Capture the cell that displays the provided text and extract its (x, y) central coordinate. 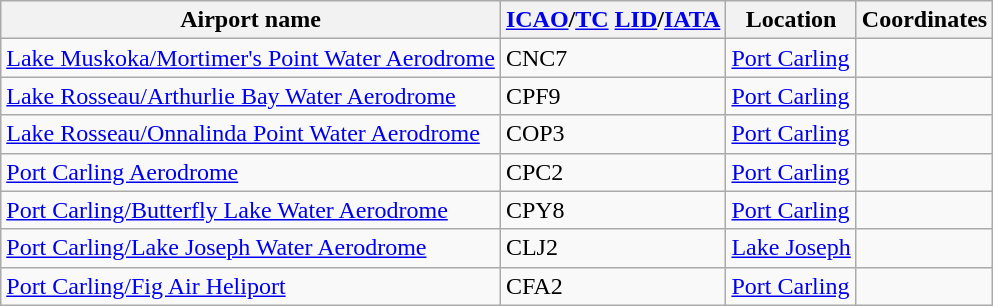
ICAO/TC LID/IATA (613, 20)
Lake Rosseau/Onnalinda Point Water Aerodrome (251, 134)
Port Carling Aerodrome (251, 172)
CLJ2 (613, 248)
Port Carling/Fig Air Heliport (251, 286)
COP3 (613, 134)
Location (791, 20)
Port Carling/Butterfly Lake Water Aerodrome (251, 210)
Lake Rosseau/Arthurlie Bay Water Aerodrome (251, 96)
Coordinates (924, 20)
CPF9 (613, 96)
Lake Muskoka/Mortimer's Point Water Aerodrome (251, 58)
CFA2 (613, 286)
CPC2 (613, 172)
CPY8 (613, 210)
Lake Joseph (791, 248)
Airport name (251, 20)
Port Carling/Lake Joseph Water Aerodrome (251, 248)
CNC7 (613, 58)
